Return [x, y] of the center of cell containing provided text 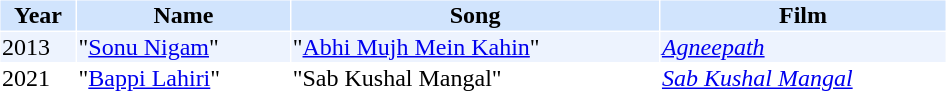
2013 [38, 47]
Song [475, 15]
"Sonu Nigam" [184, 47]
Agneepath [802, 47]
"Abhi Mujh Mein Kahin" [475, 47]
Year [38, 15]
Film [802, 15]
Name [184, 15]
